Pinpoint the cell where the given text exists, returning its (X, Y) midpoint coordinate. 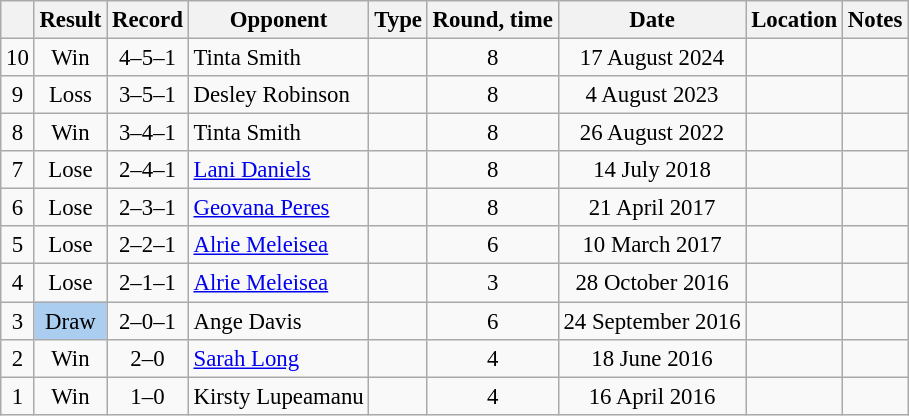
2–3–1 (148, 208)
Result (70, 20)
28 October 2016 (652, 283)
10 March 2017 (652, 245)
Notes (876, 20)
26 August 2022 (652, 133)
10 (18, 58)
Draw (70, 321)
Round, time (492, 20)
Opponent (278, 20)
2–4–1 (148, 170)
3–4–1 (148, 133)
1–0 (148, 396)
Kirsty Lupeamanu (278, 396)
2–2–1 (148, 245)
Ange Davis (278, 321)
Lani Daniels (278, 170)
18 June 2016 (652, 358)
2–0 (148, 358)
Loss (70, 95)
17 August 2024 (652, 58)
Location (794, 20)
4 August 2023 (652, 95)
24 September 2016 (652, 321)
4–5–1 (148, 58)
Geovana Peres (278, 208)
5 (18, 245)
14 July 2018 (652, 170)
Date (652, 20)
Record (148, 20)
9 (18, 95)
2 (18, 358)
Desley Robinson (278, 95)
7 (18, 170)
21 April 2017 (652, 208)
16 April 2016 (652, 396)
2–1–1 (148, 283)
1 (18, 396)
Sarah Long (278, 358)
Type (398, 20)
2–0–1 (148, 321)
3–5–1 (148, 95)
